Return (x, y) of the center of cell containing provided text 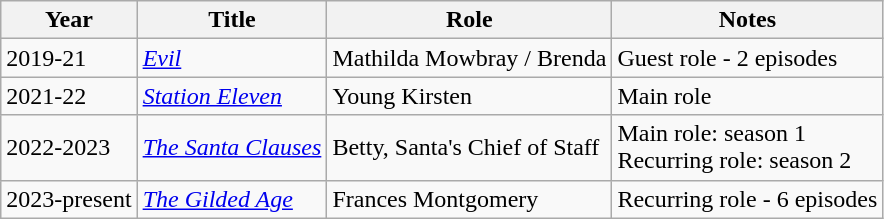
The Gilded Age (232, 199)
Main role (748, 96)
Notes (748, 20)
Recurring role - 6 episodes (748, 199)
2023-present (69, 199)
Main role: season 1Recurring role: season 2 (748, 148)
Role (470, 20)
Young Kirsten (470, 96)
2019-21 (69, 58)
Station Eleven (232, 96)
Title (232, 20)
Mathilda Mowbray / Brenda (470, 58)
Betty, Santa's Chief of Staff (470, 148)
2021-22 (69, 96)
Evil (232, 58)
Year (69, 20)
Frances Montgomery (470, 199)
Guest role - 2 episodes (748, 58)
2022-2023 (69, 148)
The Santa Clauses (232, 148)
